Output the [X, Y] coordinate of the center of the cell containing the given text.  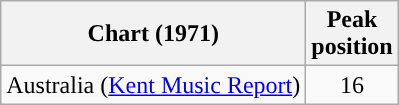
Australia (Kent Music Report) [154, 85]
16 [352, 85]
Chart (1971) [154, 34]
Peakposition [352, 34]
